Pinpoint the cell where the given text exists, returning its (x, y) midpoint coordinate. 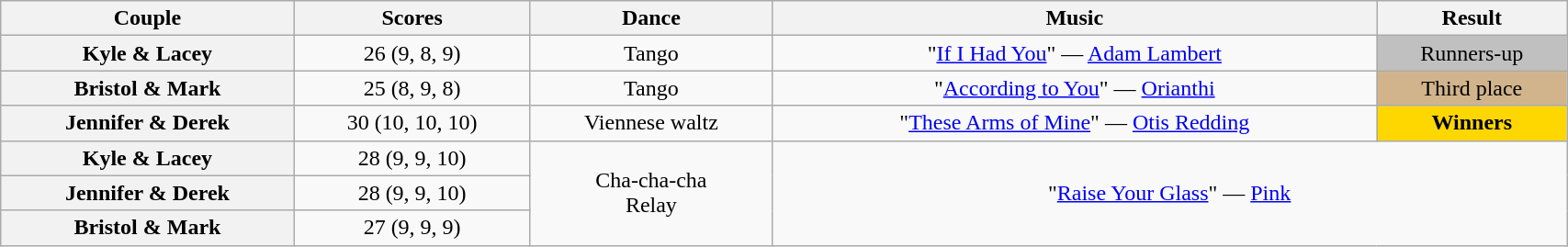
Music (1075, 18)
Scores (412, 18)
30 (10, 10, 10) (412, 123)
"According to You" — Orianthi (1075, 88)
26 (9, 8, 9) (412, 53)
27 (9, 9, 9) (412, 228)
"If I Had You" — Adam Lambert (1075, 53)
Winners (1472, 123)
Viennese waltz (650, 123)
"These Arms of Mine" — Otis Redding (1075, 123)
Third place (1472, 88)
25 (8, 9, 8) (412, 88)
Runners-up (1472, 53)
"Raise Your Glass" — Pink (1170, 193)
Result (1472, 18)
Cha-cha-chaRelay (650, 193)
Dance (650, 18)
Couple (147, 18)
